Output the [x, y] coordinate of the center of the cell containing the given text.  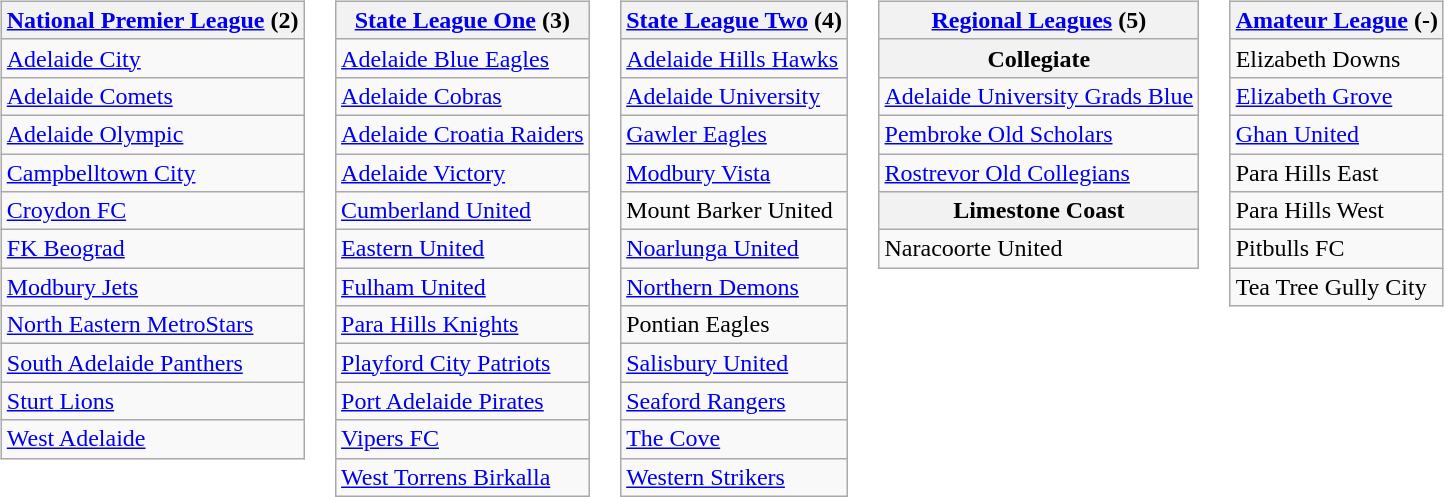
Modbury Vista [734, 173]
Noarlunga United [734, 249]
Playford City Patriots [463, 363]
FK Beograd [152, 249]
Adelaide Blue Eagles [463, 58]
Adelaide Victory [463, 173]
Tea Tree Gully City [1336, 287]
Pitbulls FC [1336, 249]
Pontian Eagles [734, 325]
The Cove [734, 439]
Naracoorte United [1039, 249]
Mount Barker United [734, 211]
Regional Leagues (5) [1039, 20]
Fulham United [463, 287]
Para Hills West [1336, 211]
Adelaide University Grads Blue [1039, 96]
West Torrens Birkalla [463, 477]
Rostrevor Old Collegians [1039, 173]
North Eastern MetroStars [152, 325]
Adelaide Olympic [152, 134]
Seaford Rangers [734, 401]
Vipers FC [463, 439]
Elizabeth Downs [1336, 58]
Cumberland United [463, 211]
National Premier League (2) [152, 20]
Para Hills East [1336, 173]
Northern Demons [734, 287]
Adelaide University [734, 96]
Para Hills Knights [463, 325]
West Adelaide [152, 439]
Croydon FC [152, 211]
Western Strikers [734, 477]
Sturt Lions [152, 401]
Eastern United [463, 249]
State League Two (4) [734, 20]
Pembroke Old Scholars [1039, 134]
Salisbury United [734, 363]
Adelaide Cobras [463, 96]
Ghan United [1336, 134]
Adelaide City [152, 58]
Adelaide Comets [152, 96]
Port Adelaide Pirates [463, 401]
Adelaide Hills Hawks [734, 58]
Gawler Eagles [734, 134]
Modbury Jets [152, 287]
Campbelltown City [152, 173]
Amateur League (-) [1336, 20]
Limestone Coast [1039, 211]
State League One (3) [463, 20]
Collegiate [1039, 58]
South Adelaide Panthers [152, 363]
Adelaide Croatia Raiders [463, 134]
Elizabeth Grove [1336, 96]
